Return [x, y] of the center of cell containing provided text 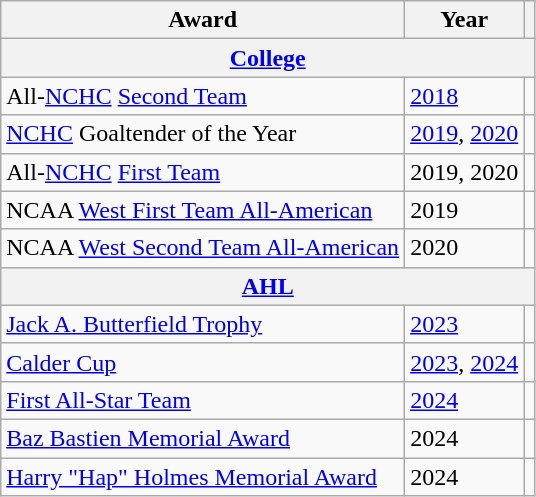
2020 [464, 248]
Baz Bastien Memorial Award [203, 438]
Harry "Hap" Holmes Memorial Award [203, 477]
All-NCHC First Team [203, 172]
All-NCHC Second Team [203, 96]
Award [203, 20]
NCHC Goaltender of the Year [203, 134]
AHL [268, 286]
2023 [464, 324]
NCAA West Second Team All-American [203, 248]
2023, 2024 [464, 362]
First All-Star Team [203, 400]
Jack A. Butterfield Trophy [203, 324]
Calder Cup [203, 362]
2018 [464, 96]
College [268, 58]
NCAA West First Team All-American [203, 210]
2019 [464, 210]
Year [464, 20]
